Provide the [X, Y] coordinate of the cell's center where the given text is located.  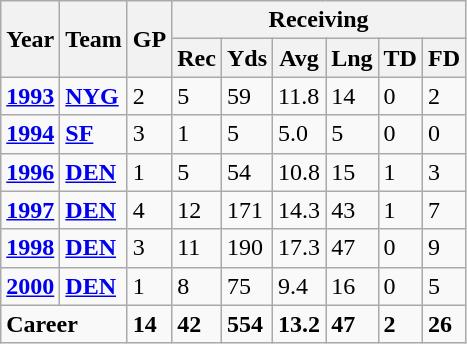
9 [444, 248]
10.8 [300, 172]
16 [352, 286]
17.3 [300, 248]
GP [149, 39]
12 [197, 210]
11 [197, 248]
TD [400, 58]
FD [444, 58]
Team [94, 39]
59 [246, 96]
171 [246, 210]
9.4 [300, 286]
Career [64, 324]
1996 [30, 172]
SF [94, 134]
4 [149, 210]
15 [352, 172]
43 [352, 210]
Avg [300, 58]
42 [197, 324]
Receiving [319, 20]
190 [246, 248]
1998 [30, 248]
Year [30, 39]
554 [246, 324]
2000 [30, 286]
NYG [94, 96]
13.2 [300, 324]
26 [444, 324]
Lng [352, 58]
1993 [30, 96]
11.8 [300, 96]
1994 [30, 134]
54 [246, 172]
75 [246, 286]
8 [197, 286]
7 [444, 210]
Yds [246, 58]
5.0 [300, 134]
14.3 [300, 210]
1997 [30, 210]
Rec [197, 58]
